Return [x, y] of the center of cell containing provided text 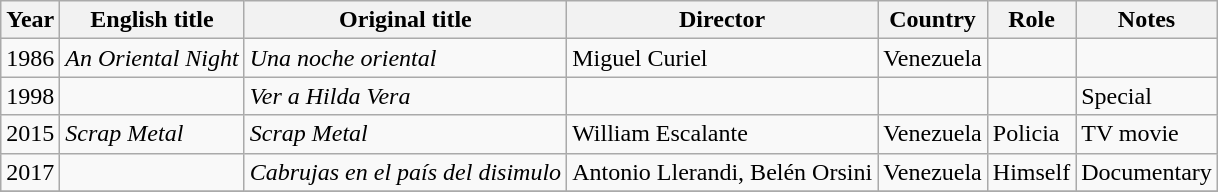
1998 [30, 96]
Country [933, 20]
2017 [30, 172]
Original title [405, 20]
Special [1147, 96]
Himself [1031, 172]
Notes [1147, 20]
TV movie [1147, 134]
Director [722, 20]
Cabrujas en el país del disimulo [405, 172]
An Oriental Night [152, 58]
Miguel Curiel [722, 58]
Una noche oriental [405, 58]
2015 [30, 134]
Year [30, 20]
English title [152, 20]
Documentary [1147, 172]
Role [1031, 20]
Ver a Hilda Vera [405, 96]
1986 [30, 58]
Policia [1031, 134]
Antonio Llerandi, Belén Orsini [722, 172]
William Escalante [722, 134]
